Pinpoint the cell where the given text exists, returning its (X, Y) midpoint coordinate. 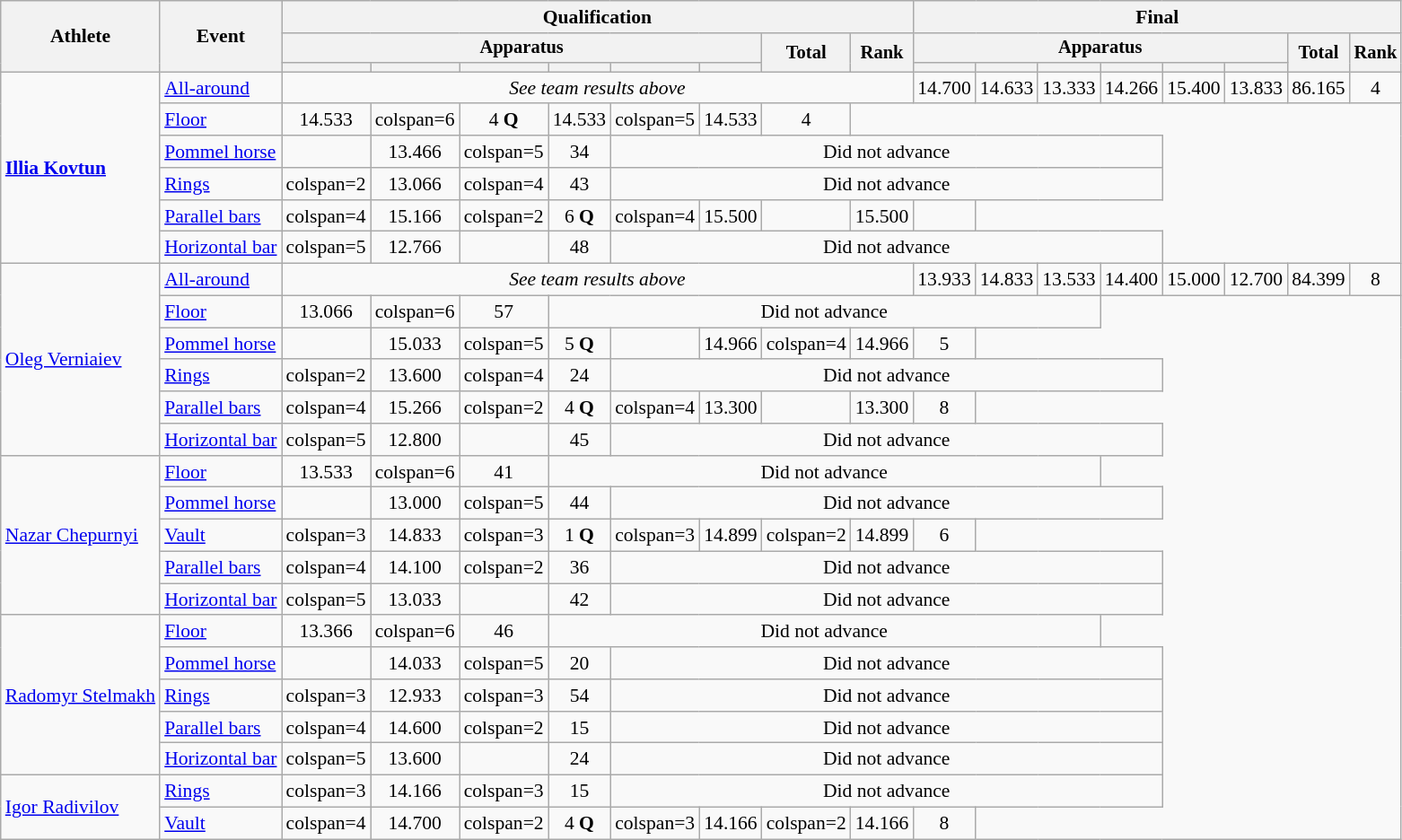
5 Q (580, 344)
12.933 (415, 696)
36 (580, 568)
Radomyr Stelmakh (81, 696)
54 (580, 696)
57 (504, 312)
13.033 (415, 599)
6 (944, 536)
42 (580, 599)
14.633 (1007, 88)
13.366 (327, 632)
12.700 (1257, 280)
Athlete (81, 36)
14.400 (1131, 280)
43 (580, 184)
44 (580, 503)
41 (504, 472)
1 Q (580, 536)
48 (580, 248)
13.000 (415, 503)
13.933 (944, 280)
14.033 (415, 663)
45 (580, 440)
15.266 (415, 407)
46 (504, 632)
15.166 (415, 216)
15.033 (415, 344)
15.400 (1194, 88)
Illia Kovtun (81, 168)
12.800 (415, 440)
Final (1157, 17)
14.266 (1131, 88)
Qualification (598, 17)
Event (221, 36)
84.399 (1318, 280)
6 Q (580, 216)
86.165 (1318, 88)
14.100 (415, 568)
Nazar Chepurnyi (81, 536)
13.833 (1257, 88)
13.333 (1068, 88)
34 (580, 152)
5 (944, 344)
13.466 (415, 152)
20 (580, 663)
15.000 (1194, 280)
Oleg Verniaiev (81, 360)
14.600 (415, 728)
Igor Radivilov (81, 808)
12.766 (415, 248)
